Determine the (x, y) coordinate at the center of the cell enclosing the given text.  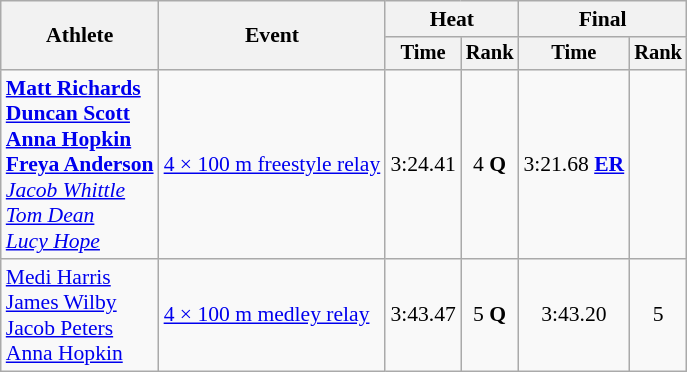
Event (272, 36)
Final (602, 19)
3:24.41 (422, 164)
3:43.47 (422, 315)
4 × 100 m freestyle relay (272, 164)
4 × 100 m medley relay (272, 315)
5 Q (490, 315)
Medi Harris James Wilby Jacob Peters Anna Hopkin (80, 315)
Athlete (80, 36)
5 (658, 315)
4 Q (490, 164)
3:21.68 ER (574, 164)
Heat (452, 19)
3:43.20 (574, 315)
Matt Richards Duncan Scott Anna Hopkin Freya Anderson Jacob Whittle Tom Dean Lucy Hope (80, 164)
